Determine the [x, y] coordinate at the center of the cell enclosing the given text.  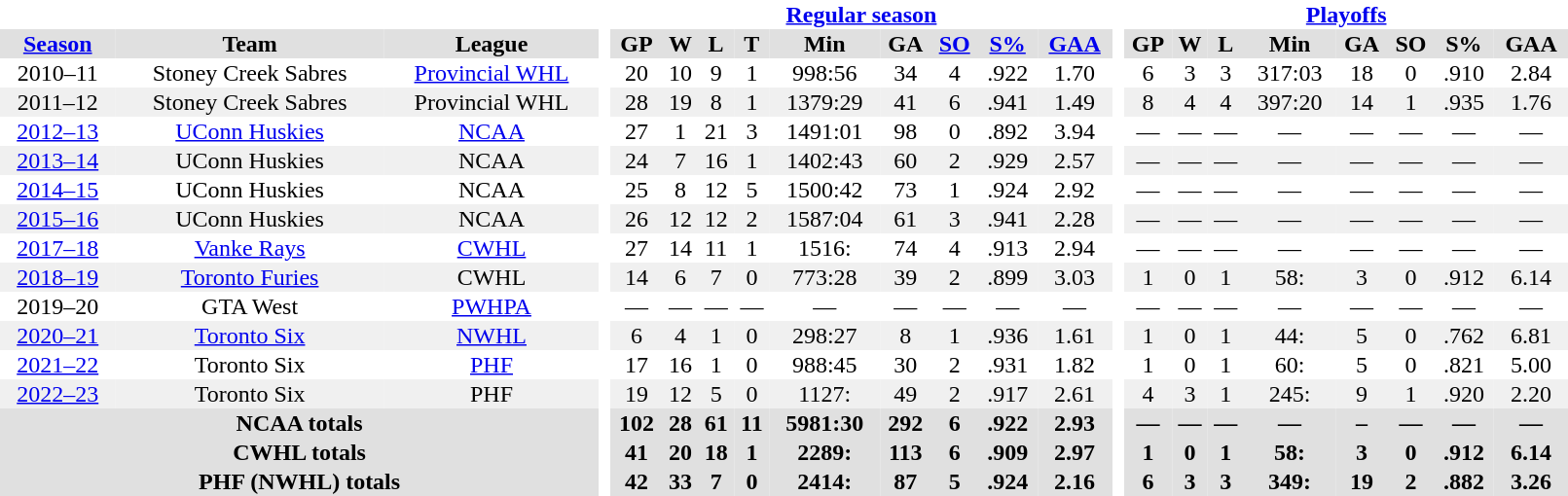
Season [57, 44]
1587:04 [825, 219]
317:03 [1291, 73]
.936 [1008, 336]
.920 [1464, 394]
34 [905, 73]
2.16 [1075, 481]
2.61 [1075, 394]
30 [905, 365]
2022–23 [57, 394]
2012–13 [57, 131]
1.70 [1075, 73]
.892 [1008, 131]
Toronto Furies [249, 277]
39 [905, 277]
17 [637, 365]
397:20 [1291, 102]
24 [637, 160]
74 [905, 248]
.910 [1464, 73]
.929 [1008, 160]
245: [1291, 394]
T [751, 44]
1491:01 [825, 131]
.917 [1008, 394]
73 [905, 190]
10 [681, 73]
2017–18 [57, 248]
Regular season [860, 15]
42 [637, 481]
3.03 [1075, 277]
.821 [1464, 365]
349: [1291, 481]
2013–14 [57, 160]
44: [1291, 336]
113 [905, 452]
49 [905, 394]
2414: [825, 481]
2015–16 [57, 219]
1.82 [1075, 365]
.899 [1008, 277]
Team [249, 44]
5981:30 [825, 423]
2014–15 [57, 190]
2.28 [1075, 219]
33 [681, 481]
2.94 [1075, 248]
998:56 [825, 73]
PWHPA [492, 306]
2020–21 [57, 336]
2.93 [1075, 423]
2021–22 [57, 365]
60: [1291, 365]
.913 [1008, 248]
1500:42 [825, 190]
102 [637, 423]
2.92 [1075, 190]
21 [716, 131]
26 [637, 219]
3.94 [1075, 131]
PHF (NWHL) totals [300, 481]
.762 [1464, 336]
.931 [1008, 365]
988:45 [825, 365]
98 [905, 131]
298:27 [825, 336]
NWHL [492, 336]
292 [905, 423]
.935 [1464, 102]
1.49 [1075, 102]
1.61 [1075, 336]
2011–12 [57, 102]
2010–11 [57, 73]
1127: [825, 394]
2.97 [1075, 452]
1402:43 [825, 160]
.882 [1464, 481]
League [492, 44]
– [1363, 423]
2.57 [1075, 160]
773:28 [825, 277]
CWHL totals [300, 452]
Vanke Rays [249, 248]
2019–20 [57, 306]
GTA West [249, 306]
2289: [825, 452]
GAA [1075, 44]
1379:29 [825, 102]
NCAA totals [300, 423]
2018–19 [57, 277]
1516: [825, 248]
87 [905, 481]
25 [637, 190]
60 [905, 160]
.909 [1008, 452]
